Return (x, y) of the center of cell containing provided text 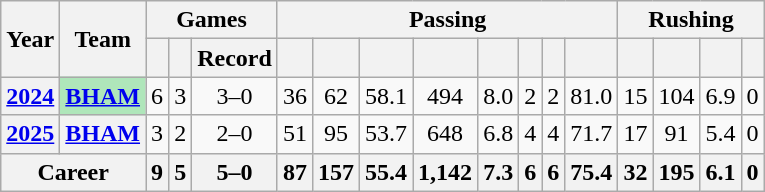
71.7 (592, 134)
7.3 (498, 172)
104 (676, 96)
157 (336, 172)
9 (158, 172)
6.1 (720, 172)
62 (336, 96)
6.9 (720, 96)
6.8 (498, 134)
648 (446, 134)
2025 (30, 134)
32 (636, 172)
Record (235, 58)
8.0 (498, 96)
Games (212, 20)
87 (294, 172)
75.4 (592, 172)
5 (180, 172)
81.0 (592, 96)
494 (446, 96)
2–0 (235, 134)
91 (676, 134)
58.1 (386, 96)
36 (294, 96)
Passing (447, 20)
15 (636, 96)
Team (103, 39)
55.4 (386, 172)
5.4 (720, 134)
95 (336, 134)
Rushing (691, 20)
3–0 (235, 96)
1,142 (446, 172)
51 (294, 134)
5–0 (235, 172)
Year (30, 39)
Career (74, 172)
53.7 (386, 134)
17 (636, 134)
195 (676, 172)
2024 (30, 96)
